Determine the [x, y] coordinate at the center of the cell enclosing the given text.  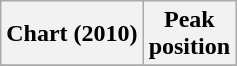
Peak position [189, 34]
Chart (2010) [72, 34]
